Determine the (X, Y) coordinate at the center of the cell enclosing the given text.  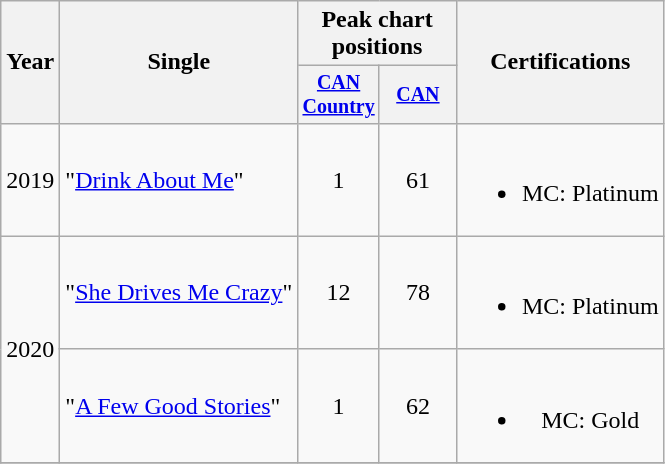
Peak chartpositions (378, 34)
78 (418, 292)
Year (30, 62)
MC: Gold (560, 406)
Certifications (560, 62)
62 (418, 406)
2019 (30, 180)
CAN (418, 94)
"Drink About Me" (179, 180)
CAN Country (339, 94)
61 (418, 180)
12 (339, 292)
"She Drives Me Crazy" (179, 292)
"A Few Good Stories" (179, 406)
Single (179, 62)
2020 (30, 349)
